For the text-containing cell, return its midpoint in [X, Y] coordinate format. 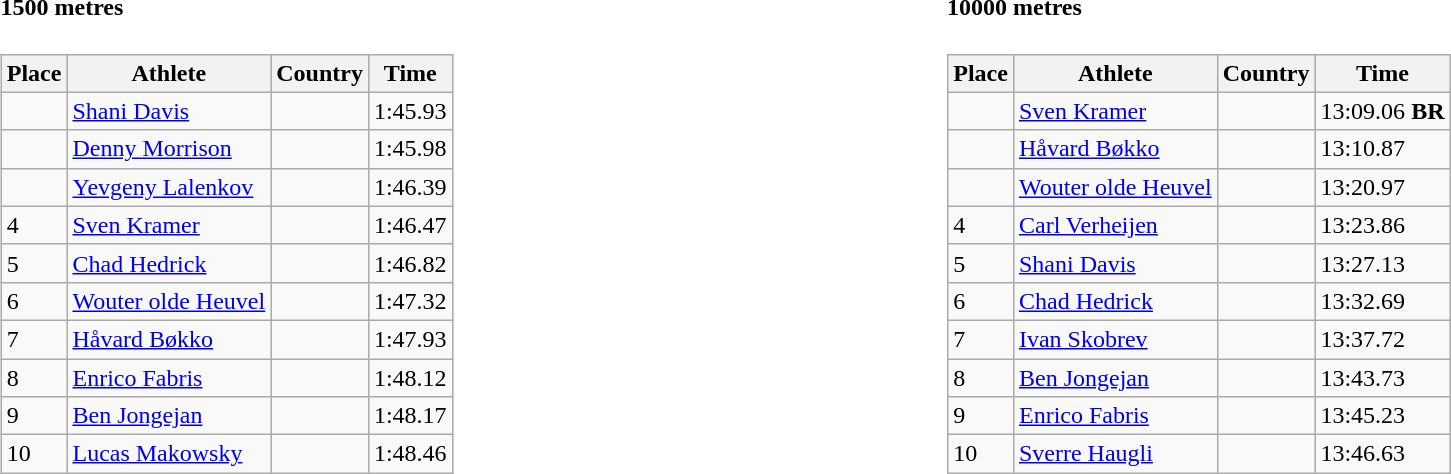
13:23.86 [1382, 225]
Lucas Makowsky [169, 454]
13:32.69 [1382, 301]
Sverre Haugli [1115, 454]
1:46.47 [410, 225]
13:09.06 BR [1382, 111]
1:46.39 [410, 187]
13:20.97 [1382, 187]
13:27.13 [1382, 263]
13:45.23 [1382, 416]
1:48.12 [410, 378]
Carl Verheijen [1115, 225]
1:48.17 [410, 416]
1:45.98 [410, 149]
1:48.46 [410, 454]
13:46.63 [1382, 454]
13:37.72 [1382, 339]
1:46.82 [410, 263]
Denny Morrison [169, 149]
Yevgeny Lalenkov [169, 187]
13:10.87 [1382, 149]
1:45.93 [410, 111]
13:43.73 [1382, 378]
1:47.32 [410, 301]
1:47.93 [410, 339]
Ivan Skobrev [1115, 339]
